Output the [X, Y] coordinate of the center of the cell containing the given text.  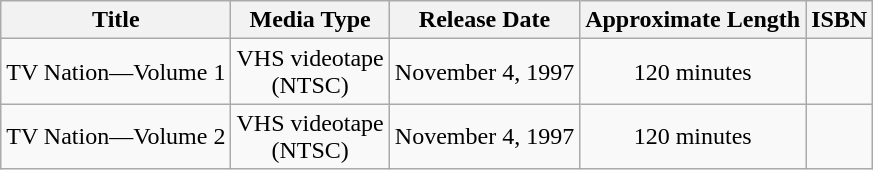
Title [116, 20]
TV Nation—Volume 1 [116, 72]
Approximate Length [693, 20]
TV Nation—Volume 2 [116, 136]
ISBN [840, 20]
Release Date [484, 20]
Media Type [310, 20]
